Locate the cell with the specified text and output its [x, y] center coordinate. 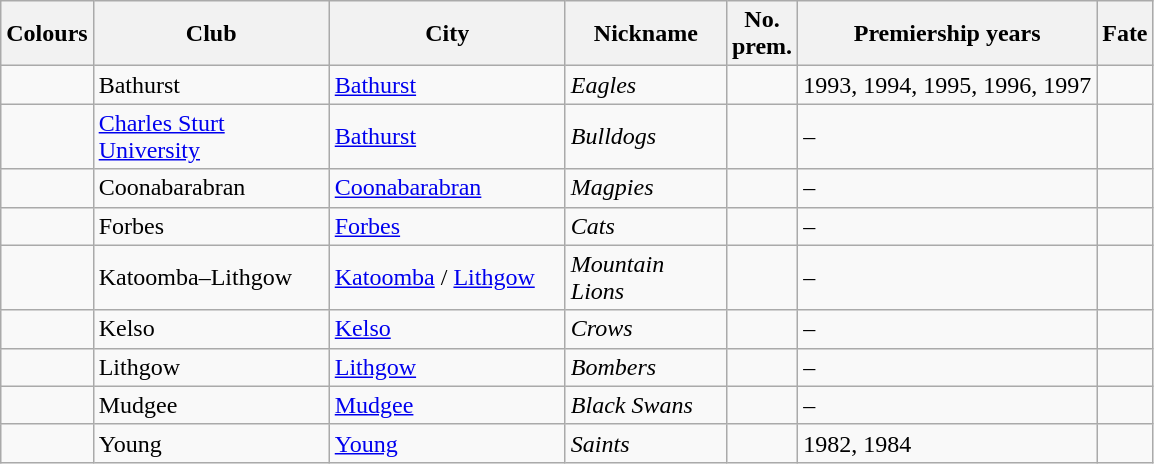
City [447, 34]
1982, 1984 [948, 443]
Club [211, 34]
Charles Sturt University [211, 136]
Magpies [646, 188]
No.prem. [762, 34]
Cats [646, 226]
Eagles [646, 85]
Bulldogs [646, 136]
Nickname [646, 34]
Katoomba / Lithgow [447, 278]
Colours [47, 34]
Mountain Lions [646, 278]
Bombers [646, 367]
Fate [1125, 34]
Saints [646, 443]
Premiership years [948, 34]
Katoomba–Lithgow [211, 278]
Crows [646, 329]
1993, 1994, 1995, 1996, 1997 [948, 85]
Black Swans [646, 405]
